Capture the cell that displays the provided text and extract its [x, y] central coordinate. 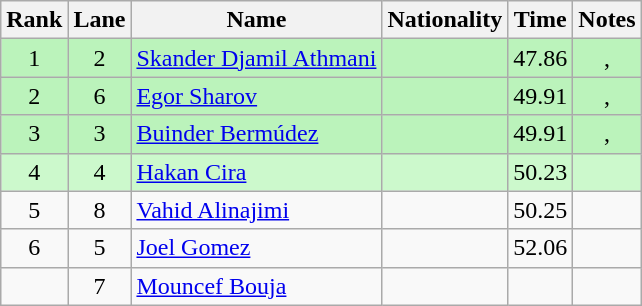
Egor Sharov [256, 96]
Joel Gomez [256, 248]
50.25 [540, 210]
Buinder Bermúdez [256, 134]
47.86 [540, 58]
8 [100, 210]
1 [34, 58]
Skander Djamil Athmani [256, 58]
Nationality [445, 20]
Rank [34, 20]
Hakan Cira [256, 172]
Name [256, 20]
7 [100, 286]
Mouncef Bouja [256, 286]
Vahid Alinajimi [256, 210]
Notes [607, 20]
Lane [100, 20]
Time [540, 20]
50.23 [540, 172]
52.06 [540, 248]
